Determine the [x, y] coordinate at the center of the cell enclosing the given text.  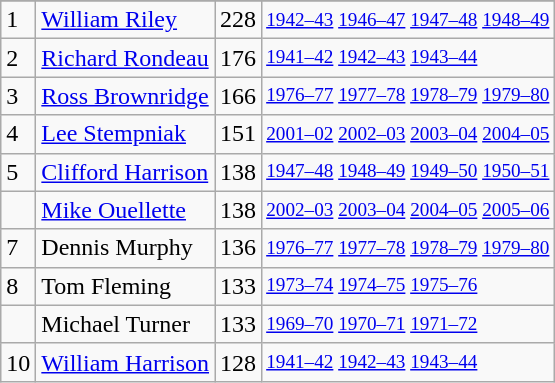
Michael Turner [126, 324]
2002–03 2003–04 2004–05 2005–06 [408, 210]
166 [238, 96]
7 [18, 248]
136 [238, 248]
8 [18, 286]
Clifford Harrison [126, 172]
128 [238, 362]
228 [238, 20]
Tom Fleming [126, 286]
2 [18, 58]
3 [18, 96]
4 [18, 134]
1973–74 1974–75 1975–76 [408, 286]
2001–02 2002–03 2003–04 2004–05 [408, 134]
151 [238, 134]
Mike Ouellette [126, 210]
Richard Rondeau [126, 58]
5 [18, 172]
10 [18, 362]
William Harrison [126, 362]
Dennis Murphy [126, 248]
176 [238, 58]
Ross Brownridge [126, 96]
1942–43 1946–47 1947–48 1948–49 [408, 20]
1969–70 1970–71 1971–72 [408, 324]
Lee Stempniak [126, 134]
1947–48 1948–49 1949–50 1950–51 [408, 172]
1 [18, 20]
William Riley [126, 20]
